Capture the cell that displays the provided text and extract its [x, y] central coordinate. 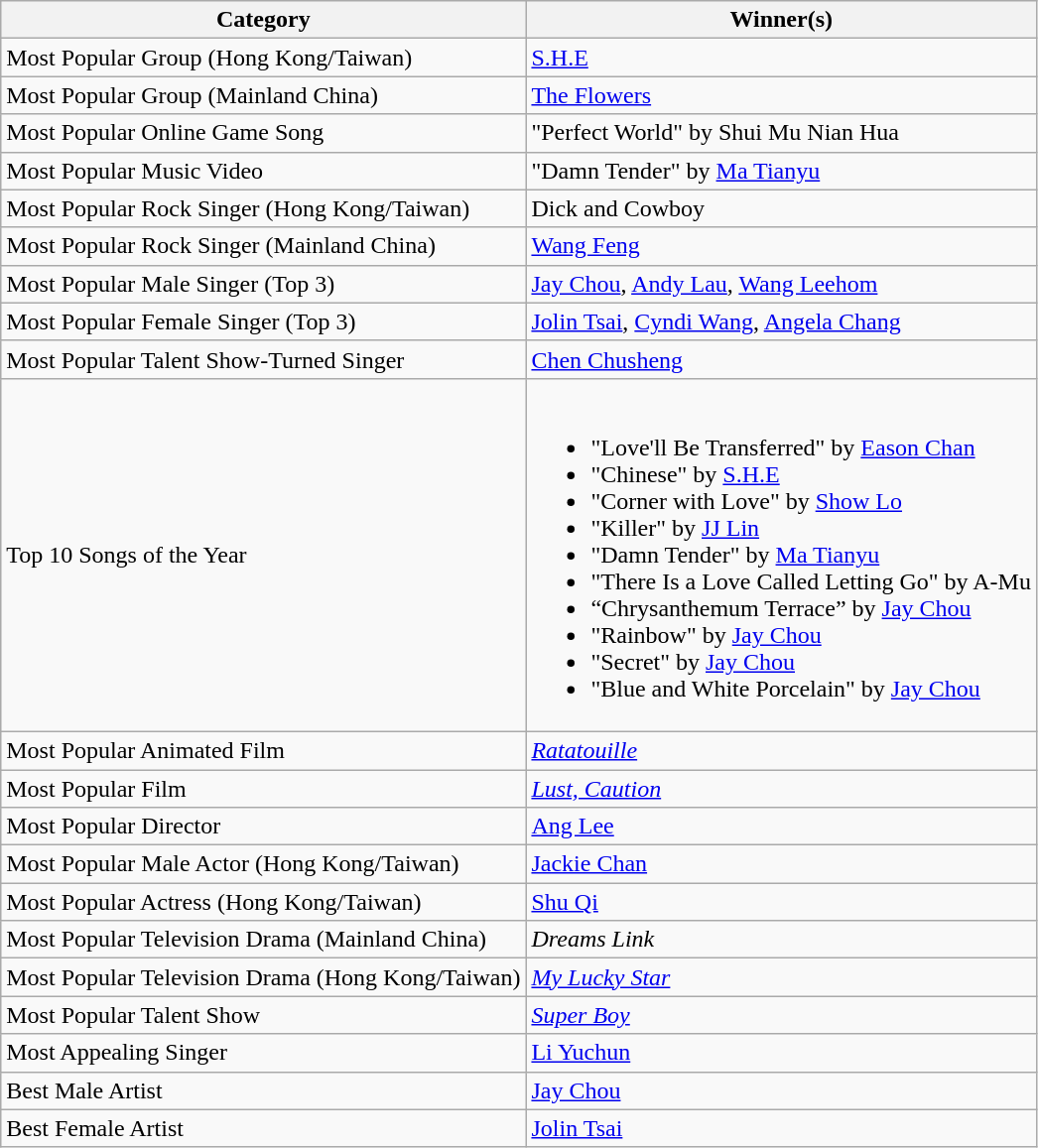
Shu Qi [782, 902]
Most Popular Television Drama (Hong Kong/Taiwan) [264, 977]
Jay Chou, Andy Lau, Wang Leehom [782, 284]
Wang Feng [782, 246]
Best Female Artist [264, 1128]
Li Yuchun [782, 1053]
Most Popular Group (Mainland China) [264, 95]
Most Popular Male Actor (Hong Kong/Taiwan) [264, 864]
Most Popular Female Singer (Top 3) [264, 321]
Dick and Cowboy [782, 208]
Most Popular Rock Singer (Mainland China) [264, 246]
Most Popular Director [264, 827]
Super Boy [782, 1015]
Most Popular Group (Hong Kong/Taiwan) [264, 58]
Most Popular Animated Film [264, 750]
Top 10 Songs of the Year [264, 555]
Most Popular Music Video [264, 171]
Most Appealing Singer [264, 1053]
Ang Lee [782, 827]
Jolin Tsai, Cyndi Wang, Angela Chang [782, 321]
Winner(s) [782, 20]
Most Popular Actress (Hong Kong/Taiwan) [264, 902]
Most Popular Film [264, 789]
The Flowers [782, 95]
Most Popular Online Game Song [264, 133]
S.H.E [782, 58]
Dreams Link [782, 940]
Most Popular Television Drama (Mainland China) [264, 940]
Most Popular Talent Show-Turned Singer [264, 359]
Chen Chusheng [782, 359]
Category [264, 20]
Most Popular Talent Show [264, 1015]
My Lucky Star [782, 977]
Most Popular Rock Singer (Hong Kong/Taiwan) [264, 208]
"Damn Tender" by Ma Tianyu [782, 171]
Jay Chou [782, 1090]
Best Male Artist [264, 1090]
Ratatouille [782, 750]
Jolin Tsai [782, 1128]
Jackie Chan [782, 864]
Most Popular Male Singer (Top 3) [264, 284]
Lust, Caution [782, 789]
"Perfect World" by Shui Mu Nian Hua [782, 133]
